Return the [X, Y] coordinate for the center point of the cell that contains the specified text.  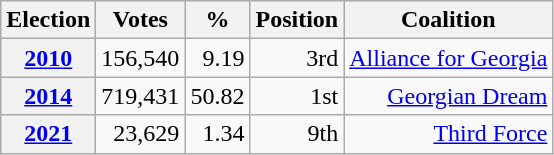
Election [48, 20]
156,540 [140, 58]
1st [297, 96]
Votes [140, 20]
Third Force [448, 134]
23,629 [140, 134]
Coalition [448, 20]
50.82 [218, 96]
9.19 [218, 58]
2014 [48, 96]
719,431 [140, 96]
Alliance for Georgia [448, 58]
3rd [297, 58]
Georgian Dream [448, 96]
2021 [48, 134]
9th [297, 134]
1.34 [218, 134]
% [218, 20]
Position [297, 20]
2010 [48, 58]
